Search for the cell housing the specified text and yield its [x, y] center coordinate. 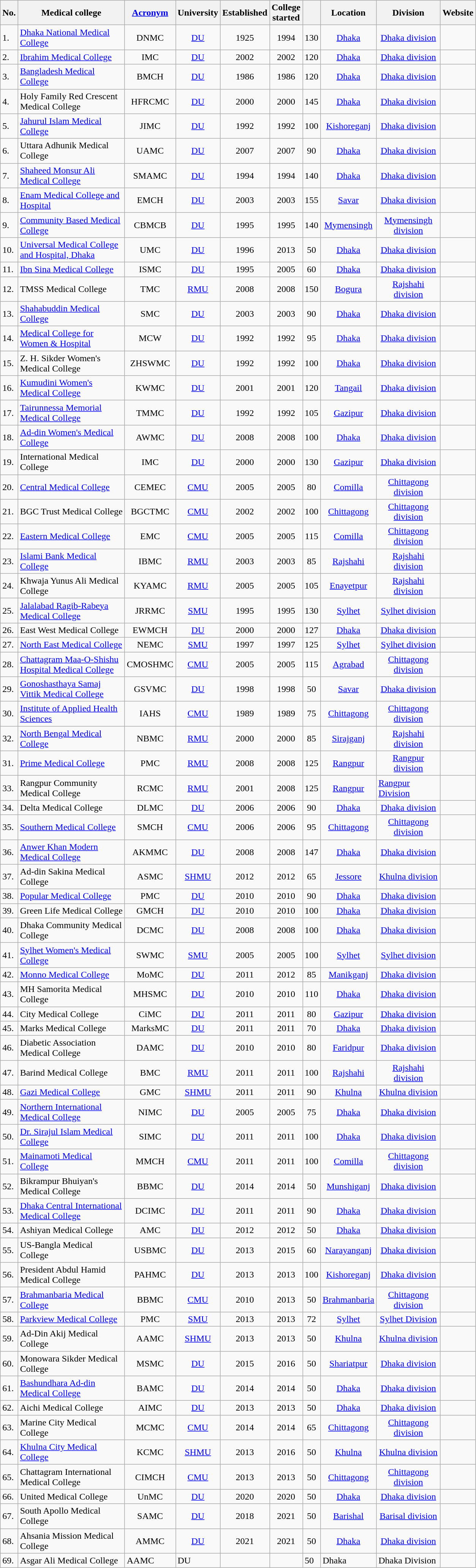
Agrabad [349, 664]
49. [9, 1112]
Khulna City Medical College [71, 1452]
East West Medical College [71, 630]
Medical College for Women & Hospital [71, 338]
Brahmanbaria [349, 1300]
Jessore [349, 877]
2018 [245, 1516]
56. [9, 1274]
UAMC [150, 151]
GMCH [150, 911]
SWMC [150, 955]
JIMC [150, 126]
Ad-din Sakina Medical College [71, 877]
PAHMC [150, 1274]
17. [9, 413]
North East Medical College [71, 644]
Holy Family Red Crescent Medical College [71, 101]
21. [9, 512]
Southern Medical College [71, 827]
45. [9, 1028]
President Abdul Hamid Medical College [71, 1274]
Jalalabad Ragib-Rabeya Medical College [71, 611]
Ashiyan Medical College [71, 1230]
11. [9, 269]
53. [9, 1211]
Shaheed Monsur Ali Medical College [71, 176]
Monowara Sikder Medical College [71, 1363]
EMC [150, 536]
20. [9, 487]
SMCH [150, 827]
KYAMC [150, 586]
155 [312, 200]
MMCH [150, 1161]
Munshiganj [349, 1186]
Tairunnessa Memorial Medical College [71, 413]
MCMC [150, 1427]
3. [9, 77]
Dhaka Division [409, 1560]
65. [9, 1477]
Shariatpur [349, 1363]
63. [9, 1427]
64. [9, 1452]
CMOSHMC [150, 664]
Sylhet Women's Medical College [71, 955]
22. [9, 536]
7. [9, 176]
Anwer Khan Modern Medical College [71, 852]
DLMC [150, 808]
GMC [150, 1092]
MarksMC [150, 1028]
HFRCMC [150, 101]
IAHS [150, 714]
NEMC [150, 644]
BAMC [150, 1389]
Barind Medical College [71, 1073]
34. [9, 808]
110 [312, 994]
Green Life Medical College [71, 911]
MHSMC [150, 994]
TMSS Medical College [71, 289]
IBMC [150, 561]
City Medical College [71, 1014]
Location [349, 13]
Rangpur Division [409, 788]
70 [312, 1028]
DAMC [150, 1048]
61. [9, 1389]
40. [9, 930]
Marine City Medical College [71, 1427]
GSVMC [150, 689]
MCW [150, 338]
CBMCB [150, 225]
KWMC [150, 388]
Kumudini Women's Medical College [71, 388]
Gonoshasthaya Samaj Vittik Medical College [71, 689]
BGC Trust Medical College [71, 512]
Sirajganj [349, 738]
32. [9, 738]
15. [9, 363]
SMAMC [150, 176]
United Medical College [71, 1497]
NBMC [150, 738]
Asgar Ali Medical College [71, 1560]
Mymensingh division [409, 225]
Narayanganj [349, 1250]
33. [9, 788]
16. [9, 388]
69. [9, 1560]
29. [9, 689]
9. [9, 225]
38. [9, 896]
Ibrahim Medical College [71, 57]
31. [9, 763]
147 [312, 852]
Z. H. Sikder Women's Medical College [71, 363]
SMC [150, 314]
College started [286, 13]
Tangail [349, 388]
Central Medical College [71, 487]
DCIMC [150, 1211]
Community Based Medical College [71, 225]
66. [9, 1497]
1925 [245, 37]
5. [9, 126]
Barisal division [409, 1516]
MoMC [150, 974]
44. [9, 1014]
No. [9, 13]
Barishal [349, 1516]
South Apollo Medical College [71, 1516]
Faridpur [349, 1048]
35. [9, 827]
CIMCH [150, 1477]
NIMC [150, 1112]
Ad-Din Akij Medical College [71, 1338]
57. [9, 1300]
UnMC [150, 1497]
ASMC [150, 877]
13. [9, 314]
36. [9, 852]
Ibn Sina Medical College [71, 269]
AWMC [150, 437]
127 [312, 630]
10. [9, 249]
BMC [150, 1073]
46. [9, 1048]
AKMMC [150, 852]
23. [9, 561]
Dhaka National Medical College [71, 37]
27. [9, 644]
MH Samorita Medical College [71, 994]
Eastern Medical College [71, 536]
Bogura [349, 289]
Chattagram International Medical College [71, 1477]
International Medical College [71, 462]
CEMEC [150, 487]
BGCTMC [150, 512]
Khwaja Yunus Ali Medical College [71, 586]
58. [9, 1319]
Diabetic Association Medical College [71, 1048]
Marks Medical College [71, 1028]
AIMC [150, 1408]
KCMC [150, 1452]
Dhaka Central International Medical College [71, 1211]
RCMC [150, 788]
BMCH [150, 77]
68. [9, 1541]
Universal Medical College and Hospital, Dhaka [71, 249]
54. [9, 1230]
2. [9, 57]
Popular Medical College [71, 896]
Bangladesh Medical College [71, 77]
DCMC [150, 930]
Institute of Applied Health Sciences [71, 714]
26. [9, 630]
28. [9, 664]
AMMC [150, 1541]
Manikganj [349, 974]
51. [9, 1161]
University [198, 13]
60. [9, 1363]
Mymensingh [349, 225]
6. [9, 151]
ZHSWMC [150, 363]
Bashundhara Ad-din Medical College [71, 1389]
Enam Medical College and Hospital [71, 200]
Acronym [150, 13]
62. [9, 1408]
41. [9, 955]
Monno Medical College [71, 974]
Sylhet Division [409, 1319]
Bikrampur Bhuiyan's Medical College [71, 1186]
55. [9, 1250]
UMC [150, 249]
50. [9, 1137]
19. [9, 462]
SIMC [150, 1137]
Dhaka Community Medical College [71, 930]
JRRMC [150, 611]
Dr. Sirajul Islam Medical College [71, 1137]
Medical college [71, 13]
ISMC [150, 269]
CiMC [150, 1014]
Established [245, 13]
48. [9, 1092]
Chattagram Maa-O-Shishu Hospital Medical College [71, 664]
43. [9, 994]
DNMC [150, 37]
Gazi Medical College [71, 1092]
25. [9, 611]
145 [312, 101]
Ahsania Mission Medical College [71, 1541]
US-Bangla Medical College [71, 1250]
14. [9, 338]
TMMC [150, 413]
Division [409, 13]
72 [312, 1319]
8. [9, 200]
EWMCH [150, 630]
Northern International Medical College [71, 1112]
MSMC [150, 1363]
47. [9, 1073]
Ad-din Women's Medical College [71, 437]
Uttara Adhunik Medical College [71, 151]
24. [9, 586]
Mainamoti Medical College [71, 1161]
1996 [245, 249]
18. [9, 437]
Brahmanbaria Medical College [71, 1300]
42. [9, 974]
Islami Bank Medical College [71, 561]
EMCH [150, 200]
30. [9, 714]
Rangpur Community Medical College [71, 788]
4. [9, 101]
TMC [150, 289]
39. [9, 911]
North Bengal Medical College [71, 738]
Website [458, 13]
37. [9, 877]
59. [9, 1338]
67. [9, 1516]
Parkview Medical College [71, 1319]
Aichi Medical College [71, 1408]
52. [9, 1186]
1. [9, 37]
12. [9, 289]
Prime Medical College [71, 763]
Delta Medical College [71, 808]
150 [312, 289]
Jahurul Islam Medical College [71, 126]
Shahabuddin Medical College [71, 314]
USBMC [150, 1250]
AMC [150, 1230]
Enayetpur [349, 586]
SAMC [150, 1516]
Rangpur division [409, 763]
